Provide the [X, Y] coordinate of the cell's center where the given text is located.  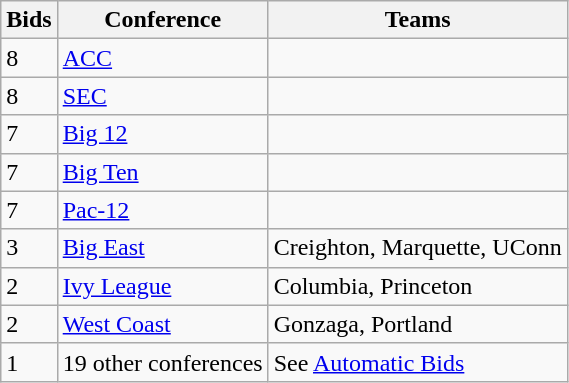
ACC [162, 58]
SEC [162, 96]
1 [29, 362]
Columbia, Princeton [418, 286]
Big 12 [162, 134]
Big East [162, 248]
See Automatic Bids [418, 362]
Ivy League [162, 286]
Pac-12 [162, 210]
Gonzaga, Portland [418, 324]
Big Ten [162, 172]
3 [29, 248]
19 other conferences [162, 362]
West Coast [162, 324]
Teams [418, 20]
Creighton, Marquette, UConn [418, 248]
Conference [162, 20]
Bids [29, 20]
